Determine the (x, y) coordinate at the center of the cell enclosing the given text.  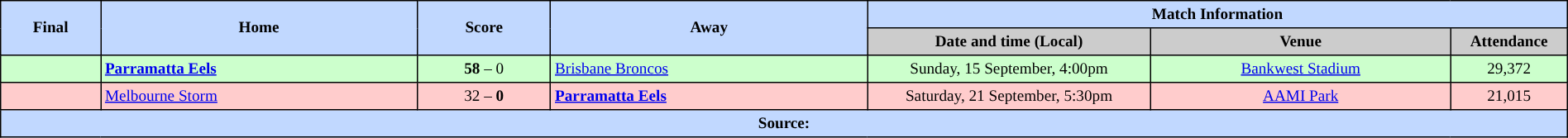
Away (710, 28)
Saturday, 21 September, 5:30pm (1009, 96)
Final (51, 28)
Score (485, 28)
Date and time (Local) (1009, 41)
58 – 0 (485, 69)
Melbourne Storm (260, 96)
Venue (1300, 41)
29,372 (1508, 69)
21,015 (1508, 96)
Attendance (1508, 41)
32 – 0 (485, 96)
Source: (784, 124)
AAMI Park (1300, 96)
Sunday, 15 September, 4:00pm (1009, 69)
Bankwest Stadium (1300, 69)
Home (260, 28)
Match Information (1217, 15)
Brisbane Broncos (710, 69)
